Scan for the cell matching the given text and deliver its [X, Y] coordinate at center. 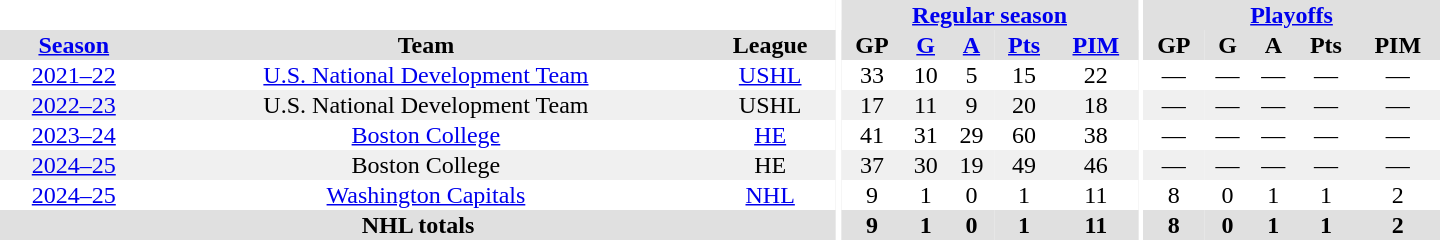
33 [872, 75]
2021–22 [74, 75]
Playoffs [1292, 15]
22 [1096, 75]
Season [74, 45]
60 [1024, 135]
18 [1096, 105]
49 [1024, 165]
Team [426, 45]
Regular season [990, 15]
Washington Capitals [426, 195]
20 [1024, 105]
NHL totals [418, 225]
15 [1024, 75]
NHL [770, 195]
17 [872, 105]
2022–23 [74, 105]
10 [926, 75]
37 [872, 165]
31 [926, 135]
5 [972, 75]
41 [872, 135]
2023–24 [74, 135]
29 [972, 135]
League [770, 45]
30 [926, 165]
46 [1096, 165]
19 [972, 165]
38 [1096, 135]
